Find where the given text appears and provide that cell's center as [X, Y] coordinate. 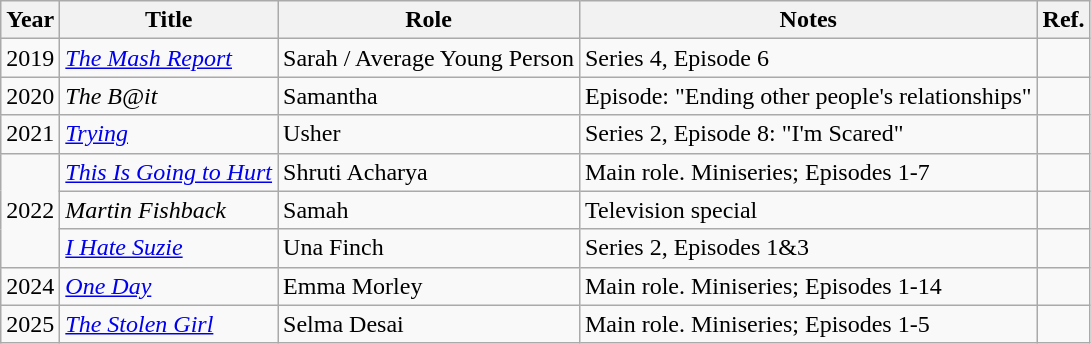
Series 2, Episode 8: "I'm Scared" [808, 134]
Title [169, 20]
The B@it [169, 96]
Series 2, Episodes 1&3 [808, 248]
Ref. [1064, 20]
Martin Fishback [169, 210]
Role [429, 20]
Trying [169, 134]
The Stolen Girl [169, 324]
Episode: "Ending other people's relationships" [808, 96]
Samantha [429, 96]
Main role. Miniseries; Episodes 1-5 [808, 324]
This Is Going to Hurt [169, 172]
2025 [30, 324]
One Day [169, 286]
Selma Desai [429, 324]
Series 4, Episode 6 [808, 58]
2021 [30, 134]
Shruti Acharya [429, 172]
2024 [30, 286]
2022 [30, 210]
Main role. Miniseries; Episodes 1-7 [808, 172]
I Hate Suzie [169, 248]
The Mash Report [169, 58]
Usher [429, 134]
Main role. Miniseries; Episodes 1-14 [808, 286]
Emma Morley [429, 286]
Year [30, 20]
Samah [429, 210]
Sarah / Average Young Person [429, 58]
Television special [808, 210]
2019 [30, 58]
2020 [30, 96]
Una Finch [429, 248]
Notes [808, 20]
